Find where the given text appears and provide that cell's center as (x, y) coordinate. 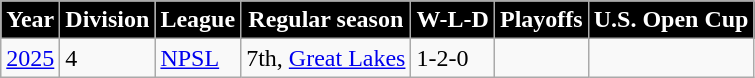
2025 (30, 58)
W-L-D (453, 20)
Division (108, 20)
Regular season (326, 20)
1-2-0 (453, 58)
U.S. Open Cup (671, 20)
League (198, 20)
4 (108, 58)
7th, Great Lakes (326, 58)
NPSL (198, 58)
Playoffs (541, 20)
Year (30, 20)
